Determine the [X, Y] coordinate at the center of the cell enclosing the given text.  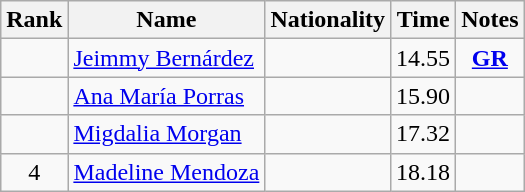
Time [424, 20]
Name [166, 20]
14.55 [424, 58]
4 [34, 172]
Nationality [328, 20]
GR [490, 58]
Madeline Mendoza [166, 172]
Rank [34, 20]
Notes [490, 20]
Jeimmy Bernárdez [166, 58]
15.90 [424, 96]
Ana María Porras [166, 96]
18.18 [424, 172]
17.32 [424, 134]
Migdalia Morgan [166, 134]
